Return the [x, y] coordinate for the center point of the cell that contains the specified text.  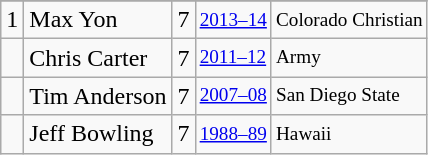
Hawaii [349, 134]
Jeff Bowling [98, 134]
2011–12 [233, 58]
2013–14 [233, 20]
Max Yon [98, 20]
Colorado Christian [349, 20]
San Diego State [349, 96]
Army [349, 58]
Chris Carter [98, 58]
1 [12, 20]
2007–08 [233, 96]
1988–89 [233, 134]
Tim Anderson [98, 96]
